Identify which cell holds the provided text, then report its (X, Y) central coordinate. 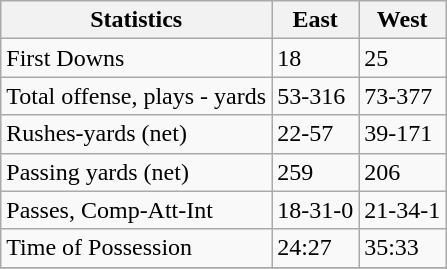
259 (316, 172)
18 (316, 58)
22-57 (316, 134)
18-31-0 (316, 210)
35:33 (402, 248)
First Downs (136, 58)
Time of Possession (136, 248)
53-316 (316, 96)
206 (402, 172)
Passing yards (net) (136, 172)
West (402, 20)
Passes, Comp-Att-Int (136, 210)
24:27 (316, 248)
Total offense, plays - yards (136, 96)
21-34-1 (402, 210)
25 (402, 58)
73-377 (402, 96)
East (316, 20)
Statistics (136, 20)
39-171 (402, 134)
Rushes-yards (net) (136, 134)
